Capture the cell that displays the provided text and extract its (x, y) central coordinate. 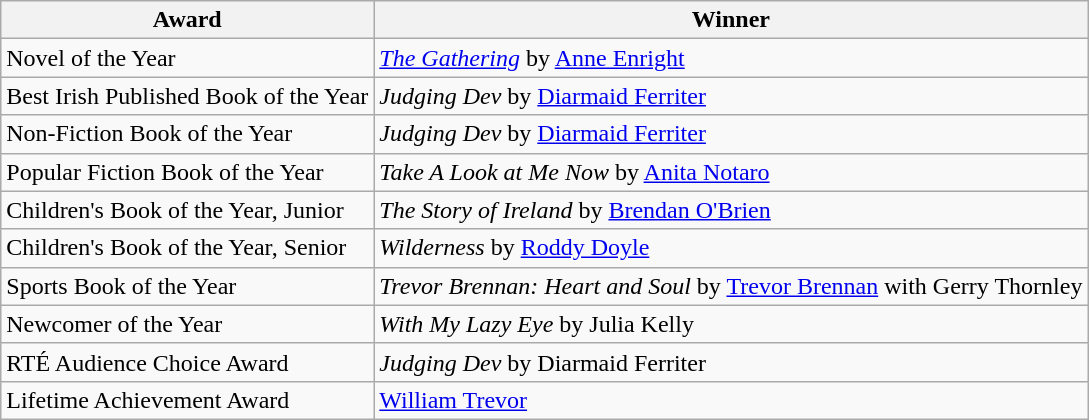
Novel of the Year (188, 58)
Popular Fiction Book of the Year (188, 172)
Children's Book of the Year, Senior (188, 248)
Trevor Brennan: Heart and Soul by Trevor Brennan with Gerry Thornley (731, 286)
William Trevor (731, 400)
The Story of Ireland by Brendan O'Brien (731, 210)
Winner (731, 20)
The Gathering by Anne Enright (731, 58)
Children's Book of the Year, Junior (188, 210)
Wilderness by Roddy Doyle (731, 248)
Award (188, 20)
Lifetime Achievement Award (188, 400)
With My Lazy Eye by Julia Kelly (731, 324)
Sports Book of the Year (188, 286)
Non-Fiction Book of the Year (188, 134)
Take A Look at Me Now by Anita Notaro (731, 172)
RTÉ Audience Choice Award (188, 362)
Best Irish Published Book of the Year (188, 96)
Newcomer of the Year (188, 324)
